Return (X, Y) of the center of cell containing provided text 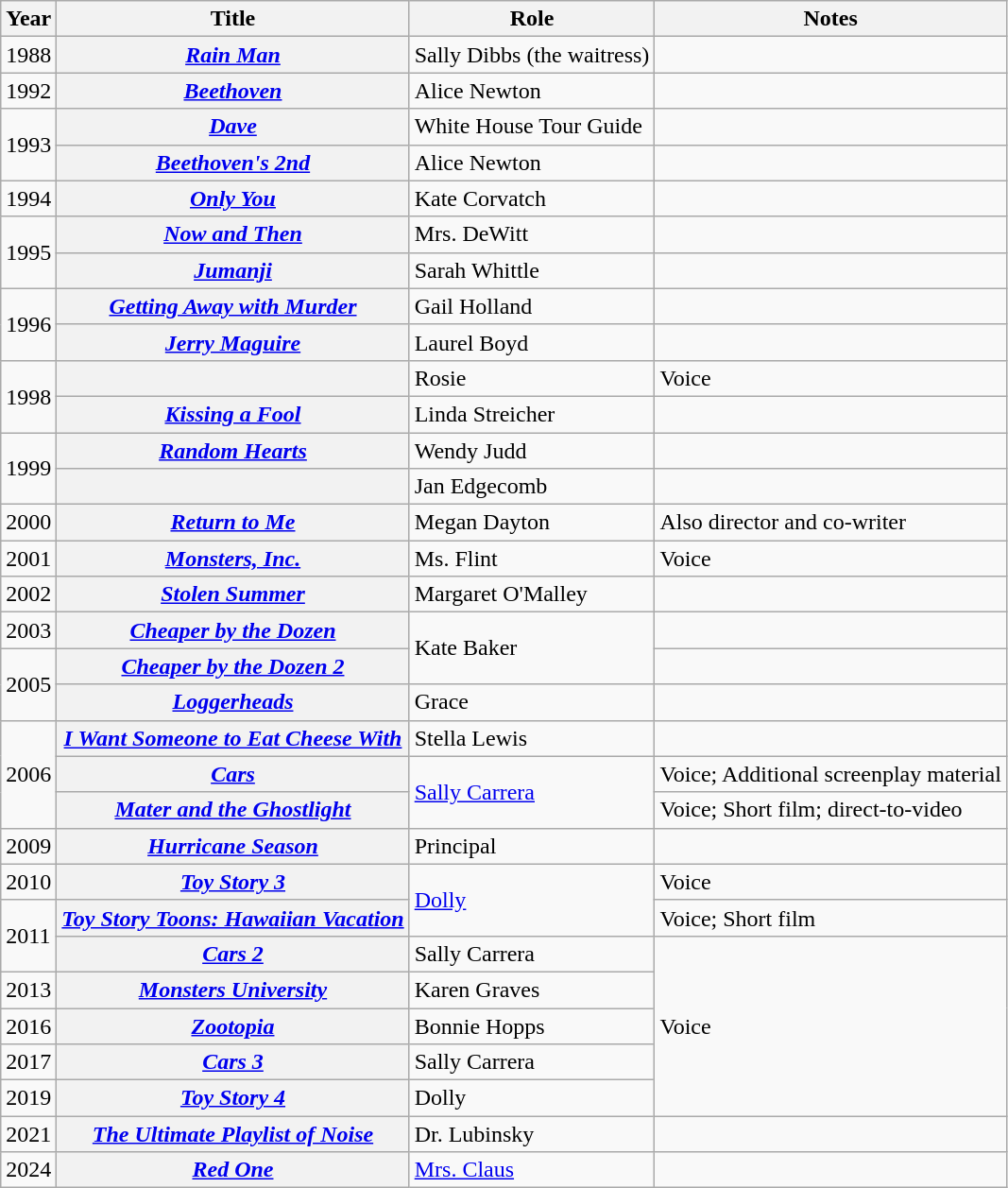
Sarah Whittle (532, 270)
2005 (28, 684)
Random Hearts (232, 451)
Kissing a Fool (232, 414)
Rosie (532, 378)
Karen Graves (532, 990)
I Want Someone to Eat Cheese With (232, 738)
Year (28, 19)
1992 (28, 91)
Sally Dibbs (the waitress) (532, 55)
Jumanji (232, 270)
2017 (28, 1062)
Linda Streicher (532, 414)
2001 (28, 559)
Title (232, 19)
2002 (28, 594)
Toy Story Toons: Hawaiian Vacation (232, 918)
1995 (28, 252)
2010 (28, 882)
2011 (28, 936)
Kate Baker (532, 648)
Rain Man (232, 55)
1988 (28, 55)
Role (532, 19)
Monsters, Inc. (232, 559)
1998 (28, 396)
Now and Then (232, 234)
Monsters University (232, 990)
Kate Corvatch (532, 198)
Beethoven's 2nd (232, 163)
2003 (28, 630)
Grace (532, 702)
Cars 2 (232, 954)
1993 (28, 145)
1996 (28, 324)
Notes (831, 19)
Wendy Judd (532, 451)
2013 (28, 990)
2000 (28, 523)
Cars 3 (232, 1062)
2019 (28, 1098)
Stolen Summer (232, 594)
Mrs. DeWitt (532, 234)
Toy Story 3 (232, 882)
Getting Away with Murder (232, 306)
1999 (28, 469)
Beethoven (232, 91)
Mater and the Ghostlight (232, 810)
2021 (28, 1134)
Hurricane Season (232, 846)
Cheaper by the Dozen (232, 630)
Also director and co-writer (831, 523)
2024 (28, 1170)
2009 (28, 846)
Voice; Short film; direct-to-video (831, 810)
2006 (28, 774)
Bonnie Hopps (532, 1025)
Red One (232, 1170)
Jerry Maguire (232, 342)
Only You (232, 198)
Voice; Additional screenplay material (831, 774)
Zootopia (232, 1025)
Dr. Lubinsky (532, 1134)
Dave (232, 127)
Principal (532, 846)
Cars (232, 774)
1994 (28, 198)
Return to Me (232, 523)
Ms. Flint (532, 559)
Stella Lewis (532, 738)
Voice; Short film (831, 918)
Margaret O'Malley (532, 594)
2016 (28, 1025)
Megan Dayton (532, 523)
White House Tour Guide (532, 127)
Cheaper by the Dozen 2 (232, 666)
Gail Holland (532, 306)
The Ultimate Playlist of Noise (232, 1134)
Mrs. Claus (532, 1170)
Jan Edgecomb (532, 487)
Laurel Boyd (532, 342)
Toy Story 4 (232, 1098)
Loggerheads (232, 702)
